Capture the cell that displays the provided text and extract its (X, Y) central coordinate. 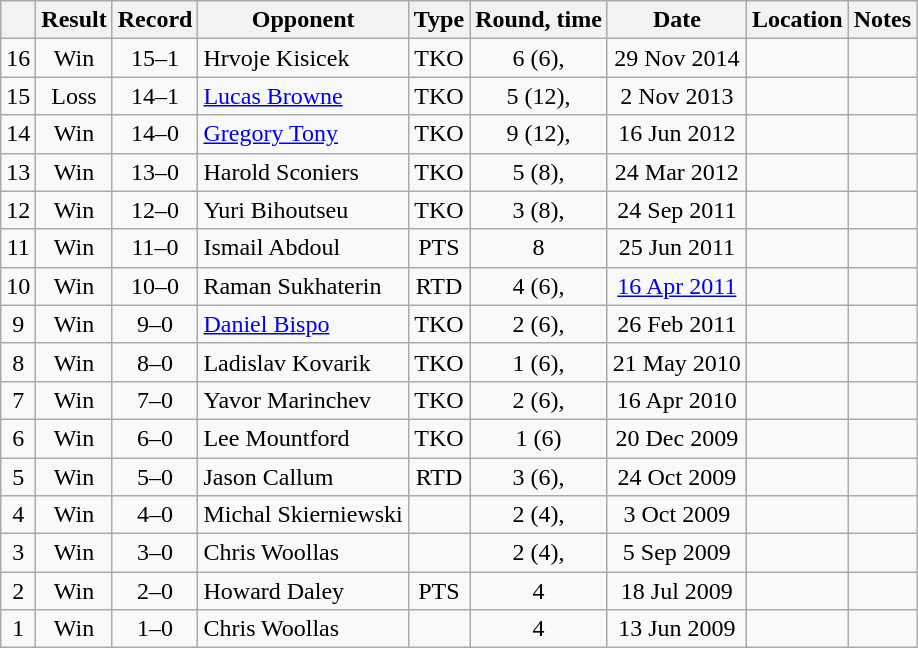
2 (18, 591)
7 (18, 400)
18 Jul 2009 (676, 591)
29 Nov 2014 (676, 58)
11 (18, 248)
Howard Daley (303, 591)
5 Sep 2009 (676, 553)
Yuri Bihoutseu (303, 210)
3 (6), (539, 477)
11–0 (155, 248)
5 (8), (539, 172)
9–0 (155, 324)
4–0 (155, 515)
25 Jun 2011 (676, 248)
21 May 2010 (676, 362)
1–0 (155, 629)
14–1 (155, 96)
Type (438, 20)
3 Oct 2009 (676, 515)
Location (797, 20)
10 (18, 286)
Raman Sukhaterin (303, 286)
Lucas Browne (303, 96)
13 (18, 172)
20 Dec 2009 (676, 438)
15–1 (155, 58)
24 Oct 2009 (676, 477)
Result (74, 20)
1 (18, 629)
Yavor Marinchev (303, 400)
Ismail Abdoul (303, 248)
13 Jun 2009 (676, 629)
16 Apr 2011 (676, 286)
6 (6), (539, 58)
Round, time (539, 20)
Gregory Tony (303, 134)
24 Sep 2011 (676, 210)
9 (18, 324)
Daniel Bispo (303, 324)
3 (18, 553)
Michal Skierniewski (303, 515)
5–0 (155, 477)
4 (6), (539, 286)
Jason Callum (303, 477)
16 Jun 2012 (676, 134)
5 (18, 477)
Loss (74, 96)
1 (6), (539, 362)
8–0 (155, 362)
26 Feb 2011 (676, 324)
14–0 (155, 134)
16 Apr 2010 (676, 400)
6 (18, 438)
12–0 (155, 210)
13–0 (155, 172)
15 (18, 96)
3 (8), (539, 210)
14 (18, 134)
2 Nov 2013 (676, 96)
9 (12), (539, 134)
Harold Sconiers (303, 172)
Opponent (303, 20)
Hrvoje Kisicek (303, 58)
1 (6) (539, 438)
Lee Mountford (303, 438)
10–0 (155, 286)
6–0 (155, 438)
2–0 (155, 591)
12 (18, 210)
5 (12), (539, 96)
Notes (882, 20)
Date (676, 20)
Record (155, 20)
3–0 (155, 553)
24 Mar 2012 (676, 172)
7–0 (155, 400)
Ladislav Kovarik (303, 362)
16 (18, 58)
